Extract the (X, Y) coordinate from the center of the cell holding the provided text.  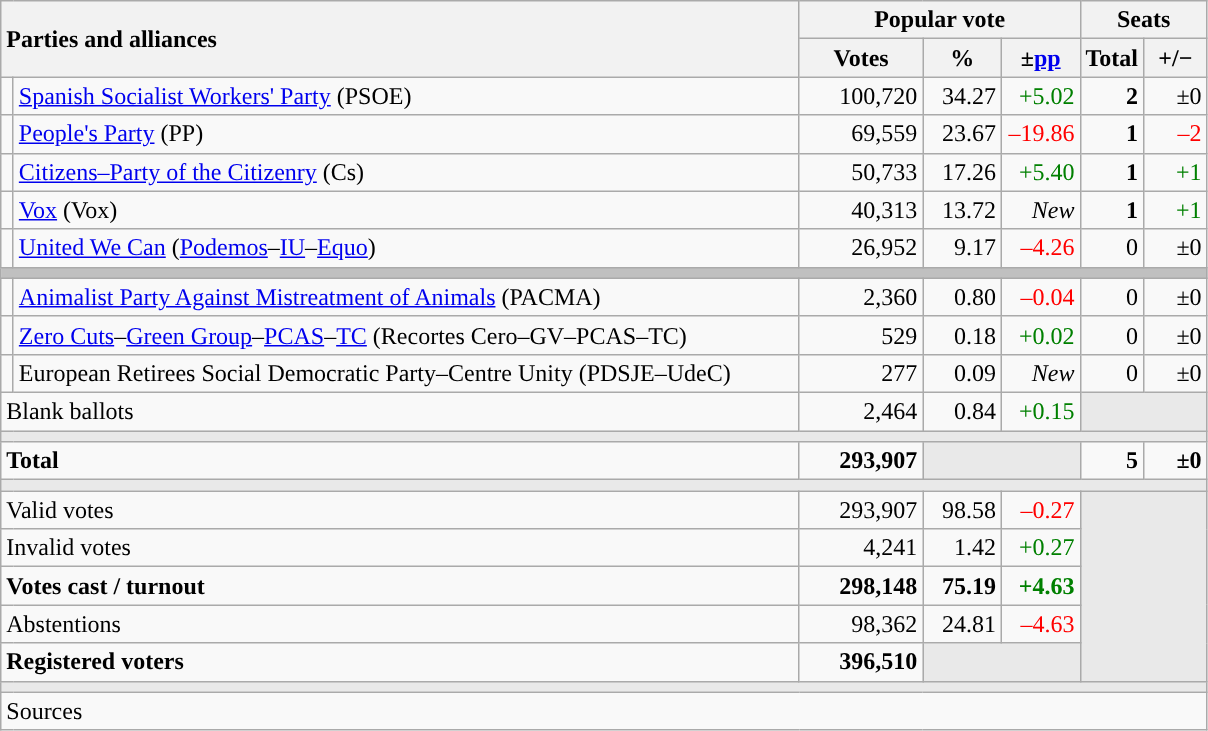
+5.40 (1040, 172)
4,241 (861, 548)
17.26 (962, 172)
+0.27 (1040, 548)
Animalist Party Against Mistreatment of Animals (PACMA) (406, 297)
United We Can (Podemos–IU–Equo) (406, 248)
Abstentions (400, 624)
+/− (1176, 58)
529 (861, 335)
–4.26 (1040, 248)
100,720 (861, 96)
Votes (861, 58)
Popular vote (940, 20)
277 (861, 373)
13.72 (962, 210)
–0.27 (1040, 510)
+5.02 (1040, 96)
+0.02 (1040, 335)
Seats (1144, 20)
–0.04 (1040, 297)
1.42 (962, 548)
Zero Cuts–Green Group–PCAS–TC (Recortes Cero–GV–PCAS–TC) (406, 335)
98.58 (962, 510)
Votes cast / turnout (400, 586)
Sources (604, 711)
–4.63 (1040, 624)
±pp (1040, 58)
–2 (1176, 134)
Invalid votes (400, 548)
40,313 (861, 210)
34.27 (962, 96)
European Retirees Social Democratic Party–Centre Unity (PDSJE–UdeC) (406, 373)
69,559 (861, 134)
+0.15 (1040, 411)
% (962, 58)
26,952 (861, 248)
98,362 (861, 624)
Spanish Socialist Workers' Party (PSOE) (406, 96)
0.09 (962, 373)
5 (1112, 461)
298,148 (861, 586)
0.80 (962, 297)
75.19 (962, 586)
Parties and alliances (400, 39)
24.81 (962, 624)
Blank ballots (400, 411)
2 (1112, 96)
Citizens–Party of the Citizenry (Cs) (406, 172)
Vox (Vox) (406, 210)
23.67 (962, 134)
+4.63 (1040, 586)
2,464 (861, 411)
2,360 (861, 297)
9.17 (962, 248)
50,733 (861, 172)
–19.86 (1040, 134)
396,510 (861, 662)
Valid votes (400, 510)
0.84 (962, 411)
Registered voters (400, 662)
0.18 (962, 335)
People's Party (PP) (406, 134)
